Identify which cell holds the provided text, then report its (X, Y) central coordinate. 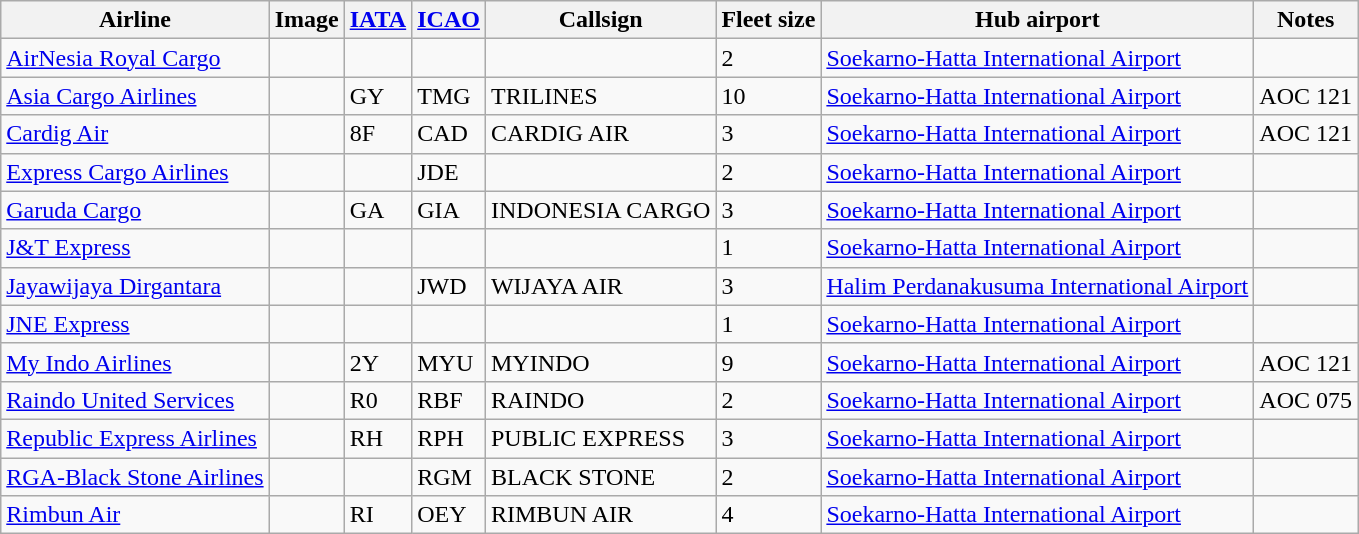
AirNesia Royal Cargo (135, 58)
Notes (1306, 20)
GY (378, 96)
GIA (449, 210)
Republic Express Airlines (135, 438)
GA (378, 210)
PUBLIC EXPRESS (600, 438)
J&T Express (135, 248)
RIMBUN AIR (600, 515)
Halim Perdanakusuma International Airport (1038, 286)
2Y (378, 362)
10 (768, 96)
Garuda Cargo (135, 210)
Raindo United Services (135, 400)
BLACK STONE (600, 477)
9 (768, 362)
Express Cargo Airlines (135, 172)
ICAO (449, 20)
OEY (449, 515)
8F (378, 134)
RGA-Black Stone Airlines (135, 477)
WIJAYA AIR (600, 286)
4 (768, 515)
Asia Cargo Airlines (135, 96)
RI (378, 515)
Hub airport (1038, 20)
RH (378, 438)
CAD (449, 134)
Image (306, 20)
CARDIG AIR (600, 134)
RAINDO (600, 400)
MYU (449, 362)
RBF (449, 400)
Callsign (600, 20)
TMG (449, 96)
TRILINES (600, 96)
JWD (449, 286)
Rimbun Air (135, 515)
Jayawijaya Dirgantara (135, 286)
Airline (135, 20)
INDONESIA CARGO (600, 210)
Cardig Air (135, 134)
JDE (449, 172)
Fleet size (768, 20)
AOC 075 (1306, 400)
RGM (449, 477)
RPH (449, 438)
JNE Express (135, 324)
My Indo Airlines (135, 362)
MYINDO (600, 362)
IATA (378, 20)
R0 (378, 400)
